Output the (x, y) coordinate of the center of the cell containing the given text.  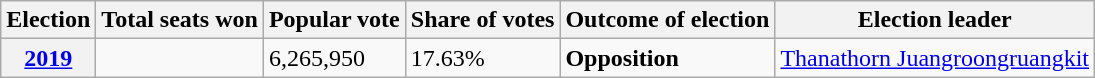
Opposition (668, 58)
2019 (48, 58)
6,265,950 (334, 58)
Share of votes (482, 20)
17.63% (482, 58)
Election (48, 20)
Popular vote (334, 20)
Outcome of election (668, 20)
Total seats won (180, 20)
Thanathorn Juangroongruangkit (935, 58)
Election leader (935, 20)
